Detect which cell encompasses the target text, then output its (x, y) center coordinate. 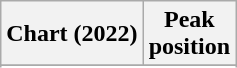
Chart (2022) (72, 34)
Peakposition (189, 34)
